From the cell containing the given text, extract its center point as [X, Y] coordinate. 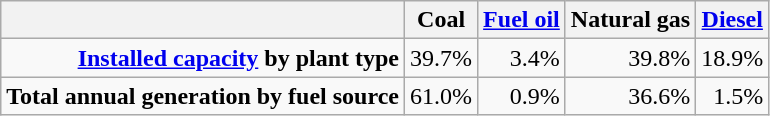
61.0% [442, 96]
Diesel [732, 20]
36.6% [630, 96]
Natural gas [630, 20]
18.9% [732, 58]
Total annual generation by fuel source [203, 96]
3.4% [522, 58]
1.5% [732, 96]
Coal [442, 20]
Installed capacity by plant type [203, 58]
Fuel oil [522, 20]
39.8% [630, 58]
0.9% [522, 96]
39.7% [442, 58]
